Search for the cell housing the specified text and yield its (x, y) center coordinate. 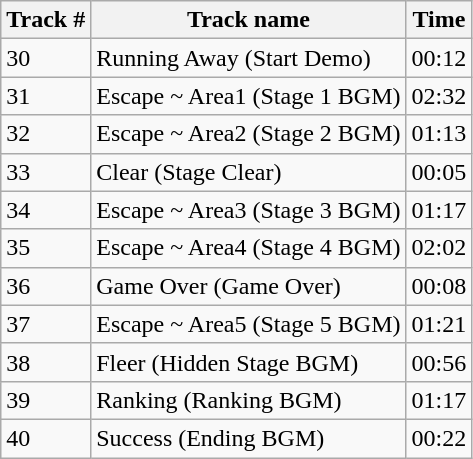
34 (46, 210)
Track # (46, 20)
01:21 (439, 324)
30 (46, 58)
32 (46, 134)
01:13 (439, 134)
Time (439, 20)
00:22 (439, 438)
00:08 (439, 286)
31 (46, 96)
35 (46, 248)
36 (46, 286)
Track name (248, 20)
Ranking (Ranking BGM) (248, 400)
Escape ~ Area3 (Stage 3 BGM) (248, 210)
00:05 (439, 172)
Escape ~ Area5 (Stage 5 BGM) (248, 324)
37 (46, 324)
02:02 (439, 248)
Success (Ending BGM) (248, 438)
Escape ~ Area2 (Stage 2 BGM) (248, 134)
Game Over (Game Over) (248, 286)
39 (46, 400)
Clear (Stage Clear) (248, 172)
00:56 (439, 362)
33 (46, 172)
00:12 (439, 58)
02:32 (439, 96)
Running Away (Start Demo) (248, 58)
Fleer (Hidden Stage BGM) (248, 362)
Escape ~ Area1 (Stage 1 BGM) (248, 96)
38 (46, 362)
40 (46, 438)
Escape ~ Area4 (Stage 4 BGM) (248, 248)
